Identify which cell holds the provided text, then report its [X, Y] central coordinate. 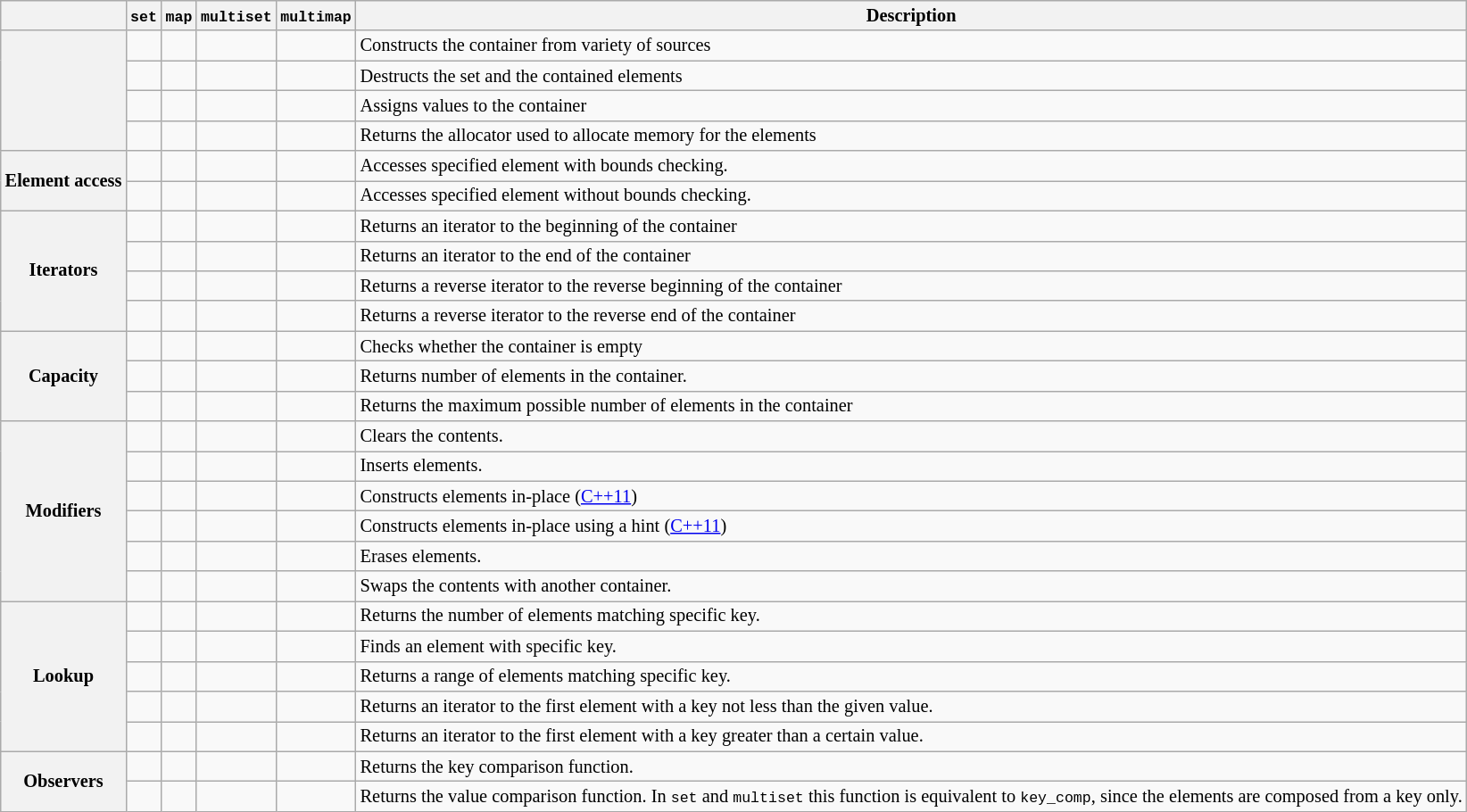
Returns an iterator to the first element with a key greater than a certain value. [912, 736]
Observers [63, 782]
Finds an element with specific key. [912, 646]
Inserts elements. [912, 466]
Returns a reverse iterator to the reverse end of the container [912, 316]
Returns a reverse iterator to the reverse beginning of the container [912, 286]
Returns the allocator used to allocate memory for the elements [912, 136]
Returns an iterator to the end of the container [912, 256]
Capacity [63, 377]
Accesses specified element with bounds checking. [912, 166]
Description [912, 15]
Checks whether the container is empty [912, 346]
Returns an iterator to the first element with a key not less than the given value. [912, 706]
map [178, 15]
Constructs elements in-place (C++11) [912, 496]
Accesses specified element without bounds checking. [912, 195]
Element access [63, 180]
Iterators [63, 271]
Returns the number of elements matching specific key. [912, 616]
Erases elements. [912, 556]
multiset [236, 15]
Modifiers [63, 511]
Returns the maximum possible number of elements in the container [912, 406]
Assigns values to the container [912, 105]
Returns a range of elements matching specific key. [912, 676]
multimap [316, 15]
Returns number of elements in the container. [912, 376]
Lookup [63, 675]
Clears the contents. [912, 436]
Constructs elements in-place using a hint (C++11) [912, 526]
set [143, 15]
Returns the value comparison function. In set and multiset this function is equivalent to key_comp, since the elements are composed from a key only. [912, 796]
Returns an iterator to the beginning of the container [912, 226]
Destructs the set and the contained elements [912, 76]
Returns the key comparison function. [912, 766]
Swaps the contents with another container. [912, 586]
Constructs the container from variety of sources [912, 46]
